Capture the cell that displays the provided text and extract its [X, Y] central coordinate. 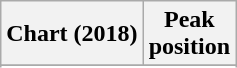
Chart (2018) [72, 34]
Peak position [189, 34]
